Search for the cell housing the specified text and yield its (X, Y) center coordinate. 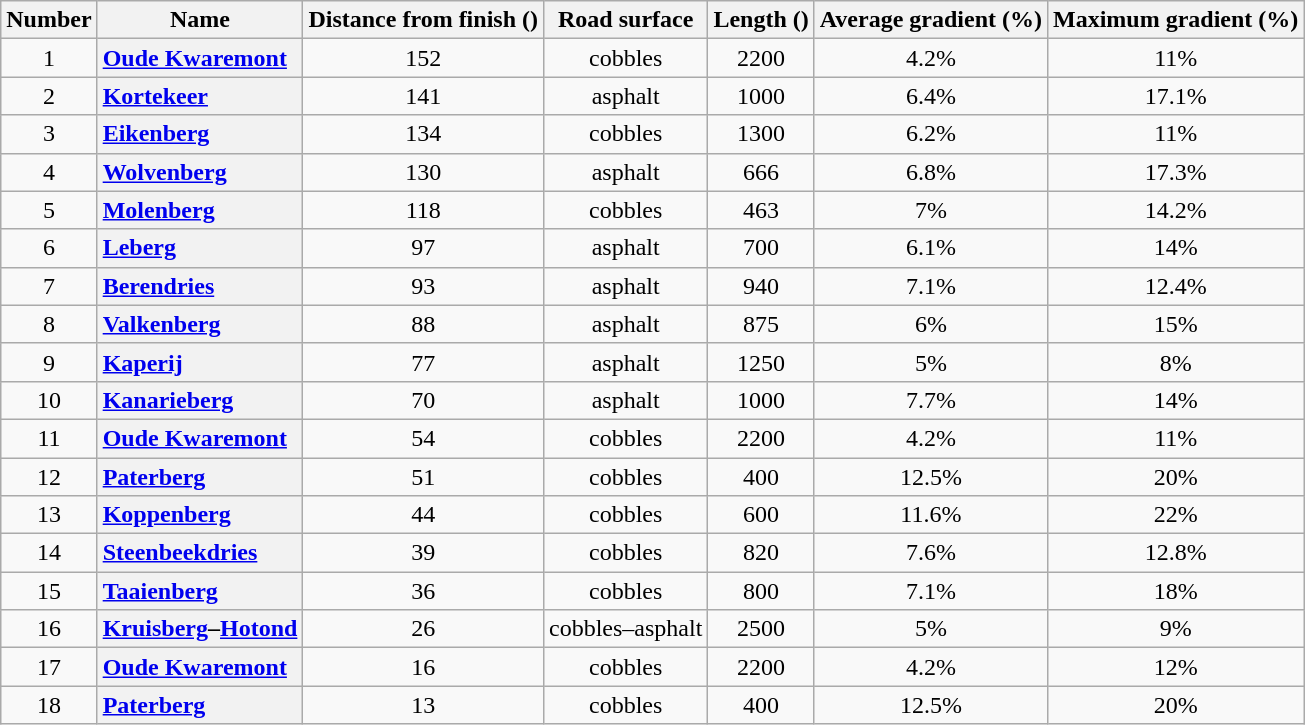
820 (761, 553)
9 (49, 362)
77 (424, 362)
14 (49, 553)
Koppenberg (200, 515)
39 (424, 553)
97 (424, 248)
22% (1176, 515)
Wolvenberg (200, 172)
14.2% (1176, 210)
88 (424, 324)
11 (49, 438)
6% (930, 324)
Molenberg (200, 210)
2 (49, 96)
700 (761, 248)
44 (424, 515)
875 (761, 324)
Kruisberg–Hotond (200, 629)
2500 (761, 629)
17.3% (1176, 172)
8 (49, 324)
6.4% (930, 96)
6 (49, 248)
Length () (761, 20)
600 (761, 515)
Valkenberg (200, 324)
Road surface (626, 20)
54 (424, 438)
7.6% (930, 553)
1 (49, 58)
11.6% (930, 515)
130 (424, 172)
134 (424, 134)
3 (49, 134)
8% (1176, 362)
10 (49, 400)
666 (761, 172)
Maximum gradient (%) (1176, 20)
70 (424, 400)
6.8% (930, 172)
12.4% (1176, 286)
5 (49, 210)
Number (49, 20)
Kanarieberg (200, 400)
152 (424, 58)
Average gradient (%) (930, 20)
12.8% (1176, 553)
18% (1176, 591)
36 (424, 591)
940 (761, 286)
Taaienberg (200, 591)
6.2% (930, 134)
Steenbeekdries (200, 553)
7% (930, 210)
7.7% (930, 400)
118 (424, 210)
15% (1176, 324)
4 (49, 172)
Leberg (200, 248)
Distance from finish () (424, 20)
1250 (761, 362)
7 (49, 286)
Berendries (200, 286)
800 (761, 591)
6.1% (930, 248)
12 (49, 477)
cobbles–asphalt (626, 629)
17.1% (1176, 96)
1300 (761, 134)
12% (1176, 667)
9% (1176, 629)
Kortekeer (200, 96)
463 (761, 210)
93 (424, 286)
Kaperij (200, 362)
51 (424, 477)
26 (424, 629)
18 (49, 705)
141 (424, 96)
17 (49, 667)
15 (49, 591)
Eikenberg (200, 134)
Name (200, 20)
